For the text-containing cell, return its midpoint in (x, y) coordinate format. 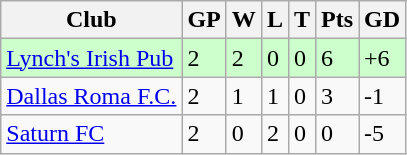
W (244, 20)
+6 (382, 58)
GD (382, 20)
-5 (382, 134)
Saturn FC (92, 134)
Dallas Roma F.C. (92, 96)
L (274, 20)
-1 (382, 96)
T (302, 20)
GP (204, 20)
Club (92, 20)
Lynch's Irish Pub (92, 58)
6 (336, 58)
3 (336, 96)
Pts (336, 20)
